Capture the cell that displays the provided text and extract its (x, y) central coordinate. 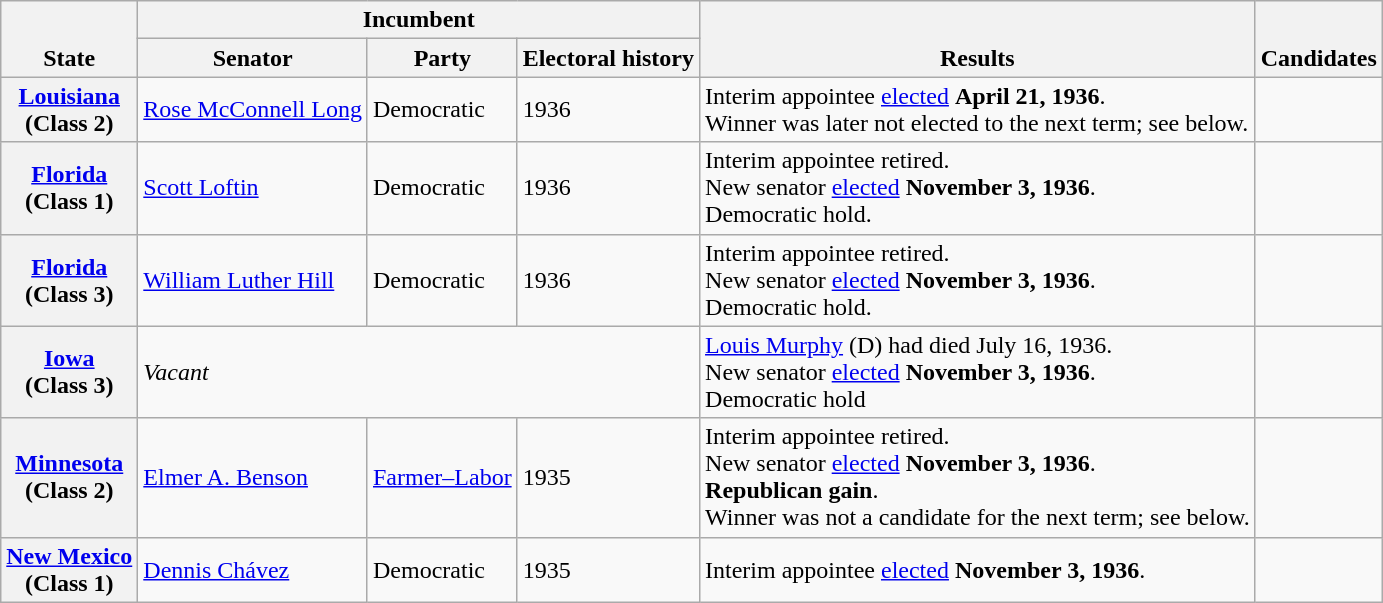
Iowa(Class 3) (70, 372)
Vacant (419, 372)
Minnesota(Class 2) (70, 478)
Interim appointee retired.New senator elected November 3, 1936.Republican gain.Winner was not a candidate for the next term; see below. (978, 478)
Senator (253, 58)
William Luther Hill (253, 280)
Florida(Class 1) (70, 188)
Interim appointee elected April 21, 1936.Winner was later not elected to the next term; see below. (978, 110)
New Mexico(Class 1) (70, 570)
Louis Murphy (D) had died July 16, 1936.New senator elected November 3, 1936.Democratic hold (978, 372)
Party (442, 58)
Farmer–Labor (442, 478)
Interim appointee elected November 3, 1936. (978, 570)
Dennis Chávez (253, 570)
Incumbent (419, 20)
Louisiana(Class 2) (70, 110)
Electoral history (608, 58)
Candidates (1318, 39)
Scott Loftin (253, 188)
Rose McConnell Long (253, 110)
Florida(Class 3) (70, 280)
Elmer A. Benson (253, 478)
State (70, 39)
Results (978, 39)
